Return the (x, y) coordinate for the center point of the cell that contains the specified text.  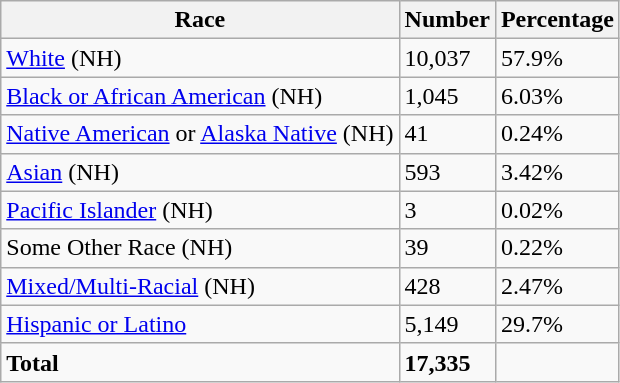
57.9% (557, 58)
Native American or Alaska Native (NH) (200, 134)
17,335 (447, 362)
6.03% (557, 96)
1,045 (447, 96)
29.7% (557, 324)
Some Other Race (NH) (200, 248)
0.24% (557, 134)
White (NH) (200, 58)
Race (200, 20)
Number (447, 20)
Asian (NH) (200, 172)
Hispanic or Latino (200, 324)
0.02% (557, 210)
3.42% (557, 172)
0.22% (557, 248)
10,037 (447, 58)
428 (447, 286)
593 (447, 172)
Black or African American (NH) (200, 96)
Mixed/Multi-Racial (NH) (200, 286)
5,149 (447, 324)
Pacific Islander (NH) (200, 210)
39 (447, 248)
Total (200, 362)
41 (447, 134)
2.47% (557, 286)
3 (447, 210)
Percentage (557, 20)
